Capture the cell that displays the provided text and extract its [X, Y] central coordinate. 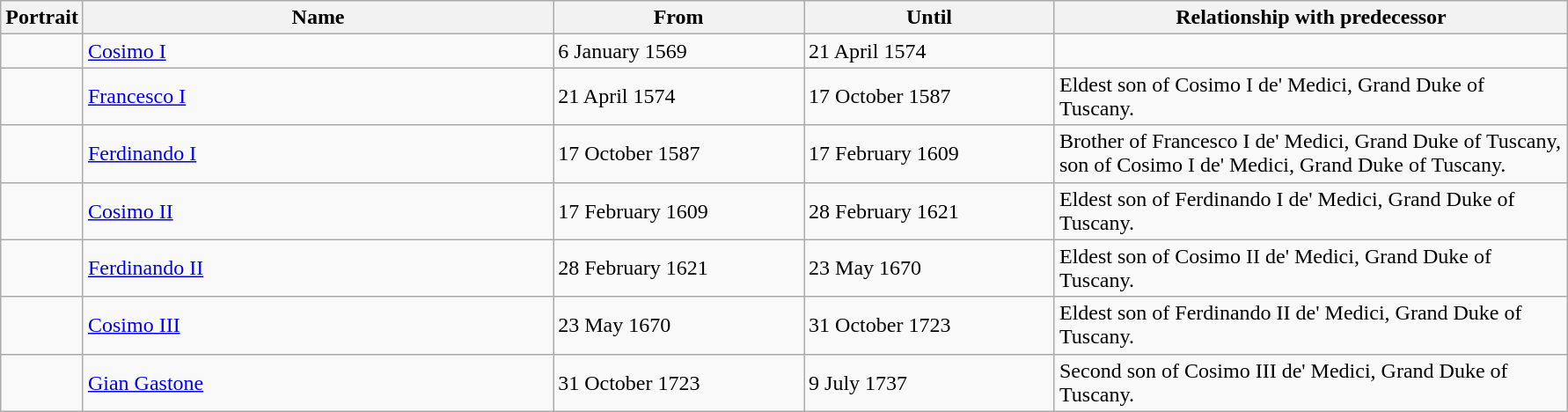
Cosimo I [318, 51]
Eldest son of Ferdinando I de' Medici, Grand Duke of Tuscany. [1311, 211]
Portrait [42, 18]
Cosimo II [318, 211]
9 July 1737 [929, 382]
Gian Gastone [318, 382]
Brother of Francesco I de' Medici, Grand Duke of Tuscany, son of Cosimo I de' Medici, Grand Duke of Tuscany. [1311, 153]
6 January 1569 [679, 51]
From [679, 18]
Cosimo III [318, 326]
Eldest son of Ferdinando II de' Medici, Grand Duke of Tuscany. [1311, 326]
Until [929, 18]
Ferdinando II [318, 268]
Eldest son of Cosimo I de' Medici, Grand Duke of Tuscany. [1311, 97]
Eldest son of Cosimo II de' Medici, Grand Duke of Tuscany. [1311, 268]
Francesco I [318, 97]
Name [318, 18]
Ferdinando I [318, 153]
Second son of Cosimo III de' Medici, Grand Duke of Tuscany. [1311, 382]
Relationship with predecessor [1311, 18]
